Find where the given text appears and provide that cell's center as [x, y] coordinate. 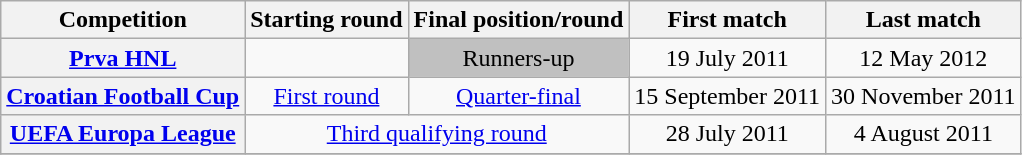
UEFA Europa League [123, 134]
Third qualifying round [437, 134]
Runners-up [518, 58]
Prva HNL [123, 58]
Croatian Football Cup [123, 96]
Competition [123, 20]
First match [728, 20]
4 August 2011 [924, 134]
Quarter-final [518, 96]
19 July 2011 [728, 58]
Final position/round [518, 20]
30 November 2011 [924, 96]
Starting round [326, 20]
Last match [924, 20]
12 May 2012 [924, 58]
15 September 2011 [728, 96]
28 July 2011 [728, 134]
First round [326, 96]
